Pinpoint the cell where the given text exists, returning its (x, y) midpoint coordinate. 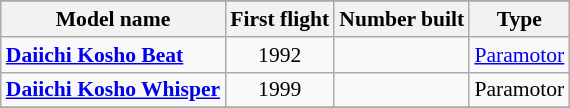
1999 (280, 90)
Type (519, 19)
1992 (280, 55)
First flight (280, 19)
Number built (402, 19)
Daiichi Kosho Beat (113, 55)
Model name (113, 19)
Daiichi Kosho Whisper (113, 90)
